Identify which cell holds the provided text, then report its (x, y) central coordinate. 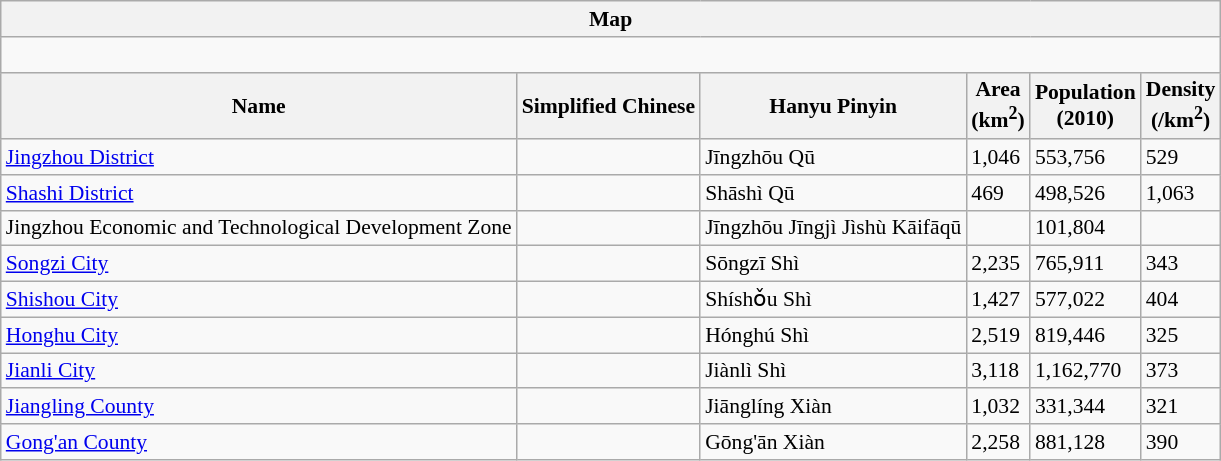
390 (1181, 442)
321 (1181, 407)
Jingzhou Economic and Technological Development Zone (259, 228)
881,128 (1086, 442)
343 (1181, 264)
Sōngzī Shì (833, 264)
Shāshì Qū (833, 193)
2,258 (998, 442)
765,911 (1086, 264)
Hónghú Shì (833, 335)
Jīngzhōu Jīngjì Jìshù Kāifāqū (833, 228)
2,235 (998, 264)
Jiangling County (259, 407)
Honghu City (259, 335)
Jianli City (259, 371)
469 (998, 193)
Shíshǒu Shì (833, 300)
Shashi District (259, 193)
Jingzhou District (259, 157)
Gōng'ān Xiàn (833, 442)
577,022 (1086, 300)
Jiànlì Shì (833, 371)
1,063 (1181, 193)
819,446 (1086, 335)
373 (1181, 371)
498,526 (1086, 193)
Gong'an County (259, 442)
Hanyu Pinyin (833, 106)
529 (1181, 157)
Simplified Chinese (608, 106)
Name (259, 106)
101,804 (1086, 228)
Songzi City (259, 264)
3,118 (998, 371)
Population(2010) (1086, 106)
325 (1181, 335)
1,046 (998, 157)
2,519 (998, 335)
Jiānglíng Xiàn (833, 407)
1,427 (998, 300)
Jīngzhōu Qū (833, 157)
Shishou City (259, 300)
1,032 (998, 407)
331,344 (1086, 407)
404 (1181, 300)
Area(km2) (998, 106)
1,162,770 (1086, 371)
553,756 (1086, 157)
Density(/km2) (1181, 106)
Map (611, 19)
